Search for the cell housing the specified text and yield its [x, y] center coordinate. 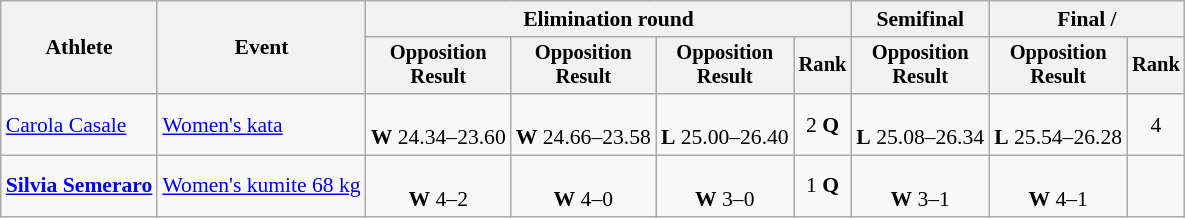
Elimination round [609, 19]
2 Q [823, 124]
Athlete [80, 48]
4 [1156, 124]
Event [261, 48]
L 25.00–26.40 [725, 124]
W 3–0 [725, 186]
1 Q [823, 186]
W 24.34–23.60 [438, 124]
Women's kata [261, 124]
W 3–1 [920, 186]
W 4–1 [1058, 186]
W 4–0 [584, 186]
W 4–2 [438, 186]
Carola Casale [80, 124]
L 25.08–26.34 [920, 124]
W 24.66–23.58 [584, 124]
Semifinal [920, 19]
Silvia Semeraro [80, 186]
L 25.54–26.28 [1058, 124]
Final / [1086, 19]
Women's kumite 68 kg [261, 186]
